Scan for the cell matching the given text and deliver its (x, y) coordinate at center. 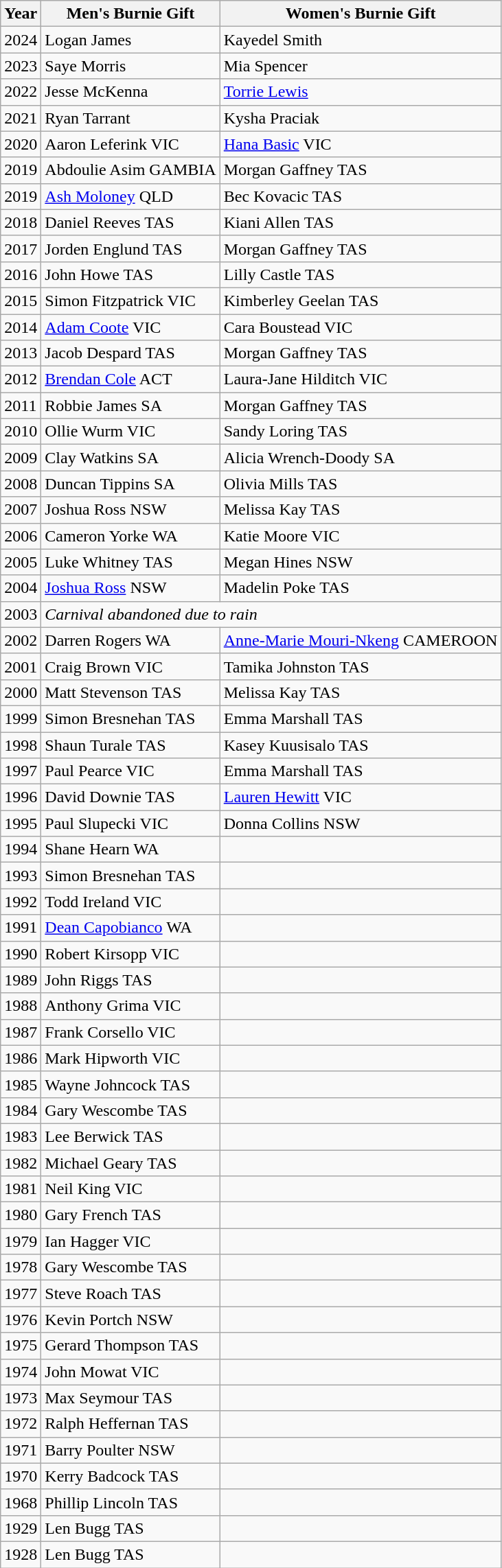
Paul Slupecki VIC (130, 823)
Year (21, 14)
1996 (21, 797)
Darren Rogers WA (130, 640)
1974 (21, 1372)
Katie Moore VIC (361, 536)
1968 (21, 1502)
Anne-Marie Mouri-Nkeng CAMEROON (361, 640)
Barry Poulter NSW (130, 1450)
Sandy Loring TAS (361, 432)
Duncan Tippins SA (130, 484)
1970 (21, 1476)
1983 (21, 1136)
1982 (21, 1163)
1984 (21, 1110)
Kysha Praciak (361, 118)
Todd Ireland VIC (130, 902)
Clay Watkins SA (130, 458)
Shane Hearn WA (130, 850)
Craig Brown VIC (130, 666)
Daniel Reeves TAS (130, 222)
Jorden Englund TAS (130, 248)
1973 (21, 1398)
Megan Hines NSW (361, 562)
2011 (21, 406)
Wayne Johncock TAS (130, 1084)
Ian Hagger VIC (130, 1241)
2012 (21, 379)
1972 (21, 1424)
Ralph Heffernan TAS (130, 1424)
1985 (21, 1084)
Kiani Allen TAS (361, 222)
Jesse McKenna (130, 92)
2002 (21, 640)
2018 (21, 222)
Men's Burnie Gift (130, 14)
Cara Boustead VIC (361, 327)
2023 (21, 66)
1998 (21, 745)
Gary French TAS (130, 1215)
Mark Hipworth VIC (130, 1058)
2020 (21, 144)
2013 (21, 353)
Mia Spencer (361, 66)
Lauren Hewitt VIC (361, 797)
2005 (21, 562)
Matt Stevenson TAS (130, 692)
2014 (21, 327)
Tamika Johnston TAS (361, 666)
2001 (21, 666)
1994 (21, 850)
2021 (21, 118)
Aaron Leferink VIC (130, 144)
Jacob Despard TAS (130, 353)
1987 (21, 1032)
Ash Moloney QLD (130, 196)
Abdoulie Asim GAMBIA (130, 170)
Luke Whitney TAS (130, 562)
2017 (21, 248)
David Downie TAS (130, 797)
1980 (21, 1215)
Ollie Wurm VIC (130, 432)
1981 (21, 1189)
2016 (21, 274)
Alicia Wrench-Doody SA (361, 458)
2006 (21, 536)
Max Seymour TAS (130, 1398)
Steve Roach TAS (130, 1294)
Cameron Yorke WA (130, 536)
2007 (21, 510)
1975 (21, 1346)
Adam Coote VIC (130, 327)
1988 (21, 1006)
Simon Fitzpatrick VIC (130, 301)
1993 (21, 876)
2004 (21, 588)
Lilly Castle TAS (361, 274)
Neil King VIC (130, 1189)
John Riggs TAS (130, 980)
Brendan Cole ACT (130, 379)
1979 (21, 1241)
Logan James (130, 40)
1995 (21, 823)
Laura-Jane Hilditch VIC (361, 379)
Kerry Badcock TAS (130, 1476)
1928 (21, 1554)
Robert Kirsopp VIC (130, 954)
Phillip Lincoln TAS (130, 1502)
1977 (21, 1294)
1999 (21, 718)
1978 (21, 1267)
Paul Pearce VIC (130, 771)
1971 (21, 1450)
Anthony Grima VIC (130, 1006)
2024 (21, 40)
Ryan Tarrant (130, 118)
Dean Capobianco WA (130, 928)
Robbie James SA (130, 406)
Shaun Turale TAS (130, 745)
Carnival abandoned due to rain (271, 614)
Madelin Poke TAS (361, 588)
Gerard Thompson TAS (130, 1346)
Olivia Mills TAS (361, 484)
Bec Kovacic TAS (361, 196)
Lee Berwick TAS (130, 1136)
2003 (21, 614)
2015 (21, 301)
Kimberley Geelan TAS (361, 301)
2010 (21, 432)
1991 (21, 928)
Kevin Portch NSW (130, 1320)
Kasey Kuusisalo TAS (361, 745)
Torrie Lewis (361, 92)
Frank Corsello VIC (130, 1032)
1997 (21, 771)
Kayedel Smith (361, 40)
1989 (21, 980)
1990 (21, 954)
1986 (21, 1058)
1976 (21, 1320)
Donna Collins NSW (361, 823)
2009 (21, 458)
Hana Basic VIC (361, 144)
John Mowat VIC (130, 1372)
1992 (21, 902)
1929 (21, 1528)
Women's Burnie Gift (361, 14)
2022 (21, 92)
Saye Morris (130, 66)
2000 (21, 692)
Michael Geary TAS (130, 1163)
John Howe TAS (130, 274)
2008 (21, 484)
